Identify which cell holds the provided text, then report its [x, y] central coordinate. 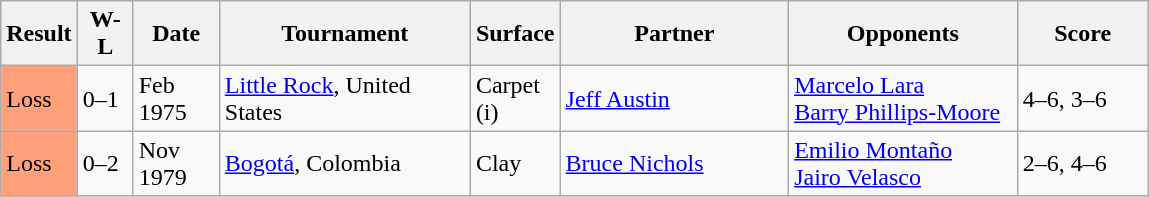
4–6, 3–6 [1082, 98]
Clay [515, 164]
Opponents [904, 34]
Result [39, 34]
Partner [674, 34]
W-L [105, 34]
Jeff Austin [674, 98]
Feb 1975 [176, 98]
Tournament [344, 34]
Surface [515, 34]
0–2 [105, 164]
Marcelo Lara Barry Phillips-Moore [904, 98]
2–6, 4–6 [1082, 164]
Emilio Montaño Jairo Velasco [904, 164]
Little Rock, United States [344, 98]
Carpet (i) [515, 98]
0–1 [105, 98]
Nov 1979 [176, 164]
Bogotá, Colombia [344, 164]
Date [176, 34]
Score [1082, 34]
Bruce Nichols [674, 164]
